Scan for the cell matching the given text and deliver its [X, Y] coordinate at center. 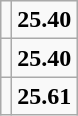
25.61 [44, 96]
